Detect which cell encompasses the target text, then output its (X, Y) center coordinate. 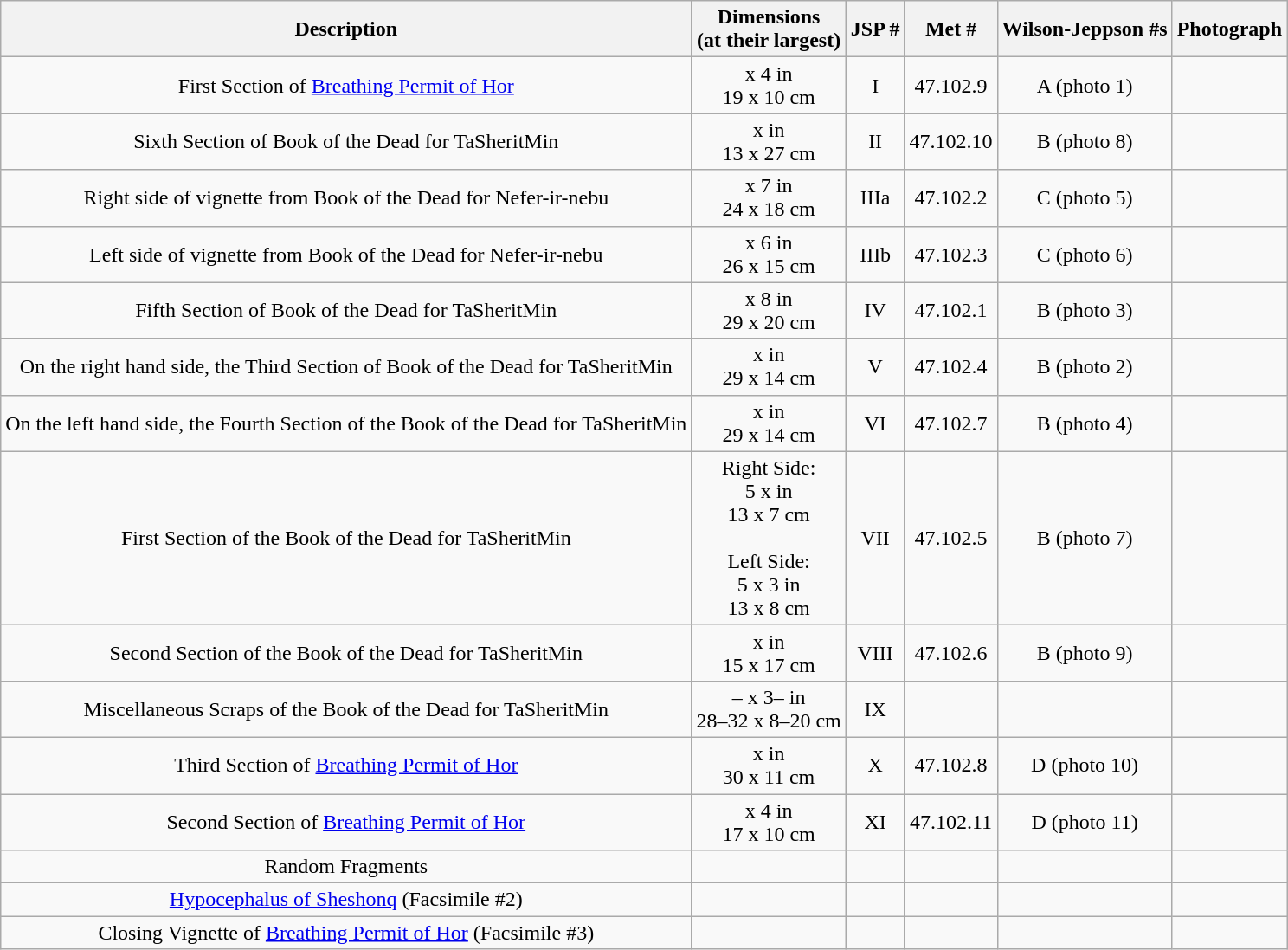
Third Section of Breathing Permit of Hor (346, 766)
Dimensions(at their largest) (769, 29)
47.102.1 (950, 310)
x in 15 x 17 cm (769, 653)
Right Side: 5 x in13 x 7 cmLeft Side:5 x 3 in13 x 8 cm (769, 538)
II (875, 142)
Miscellaneous Scraps of the Book of the Dead for TaSheritMin (346, 708)
B (photo 4) (1085, 423)
47.102.11 (950, 821)
47.102.8 (950, 766)
VI (875, 423)
IV (875, 310)
Right side of vignette from Book of the Dead for Nefer-ir-nebu (346, 197)
Wilson-Jeppson #s (1085, 29)
First Section of Breathing Permit of Hor (346, 85)
47.102.7 (950, 423)
Photograph (1229, 29)
IX (875, 708)
x 6 in 26 x 15 cm (769, 255)
IIIb (875, 255)
B (photo 2) (1085, 367)
VIII (875, 653)
Second Section of Breathing Permit of Hor (346, 821)
On the left hand side, the Fourth Section of the Book of the Dead for TaSheritMin (346, 423)
Description (346, 29)
47.102.4 (950, 367)
47.102.5 (950, 538)
Closing Vignette of Breathing Permit of Hor (Facsimile #3) (346, 933)
C (photo 6) (1085, 255)
B (photo 3) (1085, 310)
On the right hand side, the Third Section of Book of the Dead for TaSheritMin (346, 367)
Met # (950, 29)
Sixth Section of Book of the Dead for TaSheritMin (346, 142)
B (photo 7) (1085, 538)
VII (875, 538)
Random Fragments (346, 867)
I (875, 85)
Second Section of the Book of the Dead for TaSheritMin (346, 653)
V (875, 367)
C (photo 5) (1085, 197)
IIIa (875, 197)
47.102.10 (950, 142)
First Section of the Book of the Dead for TaSheritMin (346, 538)
47.102.9 (950, 85)
JSP # (875, 29)
Fifth Section of Book of the Dead for TaSheritMin (346, 310)
x 4 in 17 x 10 cm (769, 821)
x in 30 x 11 cm (769, 766)
x 8 in 29 x 20 cm (769, 310)
X (875, 766)
XI (875, 821)
47.102.6 (950, 653)
A (photo 1) (1085, 85)
x 7 in 24 x 18 cm (769, 197)
B (photo 8) (1085, 142)
47.102.2 (950, 197)
D (photo 11) (1085, 821)
Left side of vignette from Book of the Dead for Nefer-ir-nebu (346, 255)
x 4 in 19 x 10 cm (769, 85)
47.102.3 (950, 255)
D (photo 10) (1085, 766)
– x 3– in 28–32 x 8–20 cm (769, 708)
B (photo 9) (1085, 653)
Hypocephalus of Sheshonq (Facsimile #2) (346, 900)
x in 13 x 27 cm (769, 142)
